Detect which cell encompasses the target text, then output its (x, y) center coordinate. 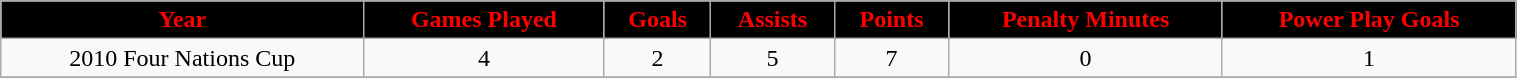
Assists (772, 20)
Year (182, 20)
Power Play Goals (1369, 20)
0 (1086, 58)
1 (1369, 58)
Games Played (484, 20)
Points (892, 20)
Penalty Minutes (1086, 20)
5 (772, 58)
2 (658, 58)
Goals (658, 20)
2010 Four Nations Cup (182, 58)
7 (892, 58)
4 (484, 58)
